Return the (X, Y) coordinate for the center point of the cell that contains the specified text.  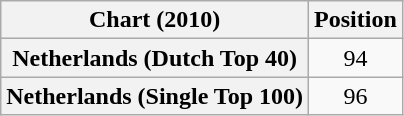
Netherlands (Dutch Top 40) (155, 58)
94 (356, 58)
Chart (2010) (155, 20)
Position (356, 20)
Netherlands (Single Top 100) (155, 96)
96 (356, 96)
